Return the (X, Y) coordinate for the center point of the cell that contains the specified text.  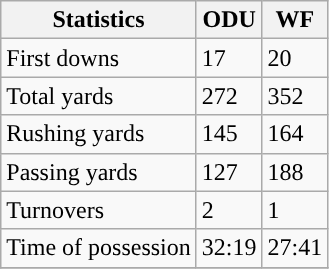
145 (229, 134)
WF (295, 20)
1 (295, 210)
27:41 (295, 248)
188 (295, 172)
20 (295, 58)
Time of possession (99, 248)
Statistics (99, 20)
352 (295, 96)
32:19 (229, 248)
272 (229, 96)
2 (229, 210)
Turnovers (99, 210)
Passing yards (99, 172)
ODU (229, 20)
17 (229, 58)
127 (229, 172)
Total yards (99, 96)
Rushing yards (99, 134)
164 (295, 134)
First downs (99, 58)
